Identify which cell holds the provided text, then report its (X, Y) central coordinate. 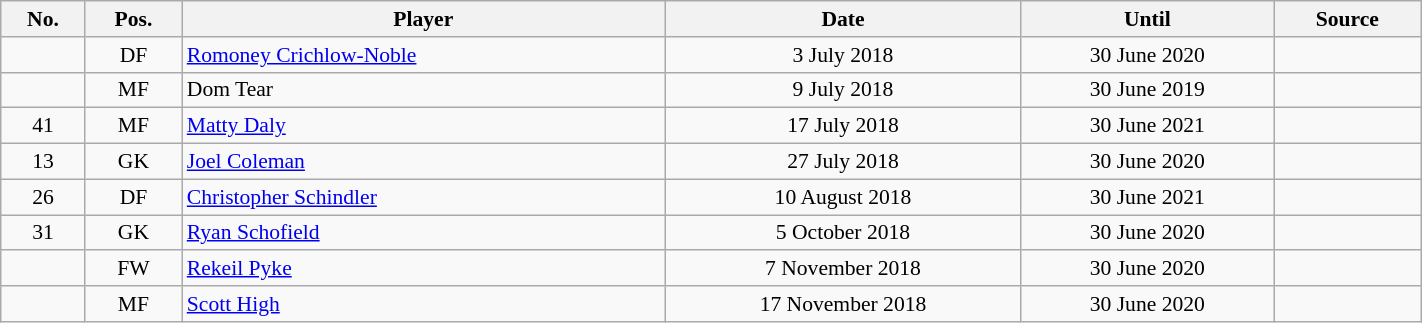
26 (43, 197)
Christopher Schindler (424, 197)
Until (1147, 19)
Source (1348, 19)
Ryan Schofield (424, 233)
13 (43, 162)
Romoney Crichlow-Noble (424, 55)
7 November 2018 (843, 269)
Pos. (134, 19)
Date (843, 19)
No. (43, 19)
41 (43, 126)
Scott High (424, 304)
17 November 2018 (843, 304)
10 August 2018 (843, 197)
5 October 2018 (843, 233)
17 July 2018 (843, 126)
Player (424, 19)
FW (134, 269)
27 July 2018 (843, 162)
31 (43, 233)
9 July 2018 (843, 90)
Dom Tear (424, 90)
Matty Daly (424, 126)
Joel Coleman (424, 162)
3 July 2018 (843, 55)
Rekeil Pyke (424, 269)
30 June 2019 (1147, 90)
